Output the (X, Y) coordinate of the center of the cell containing the given text.  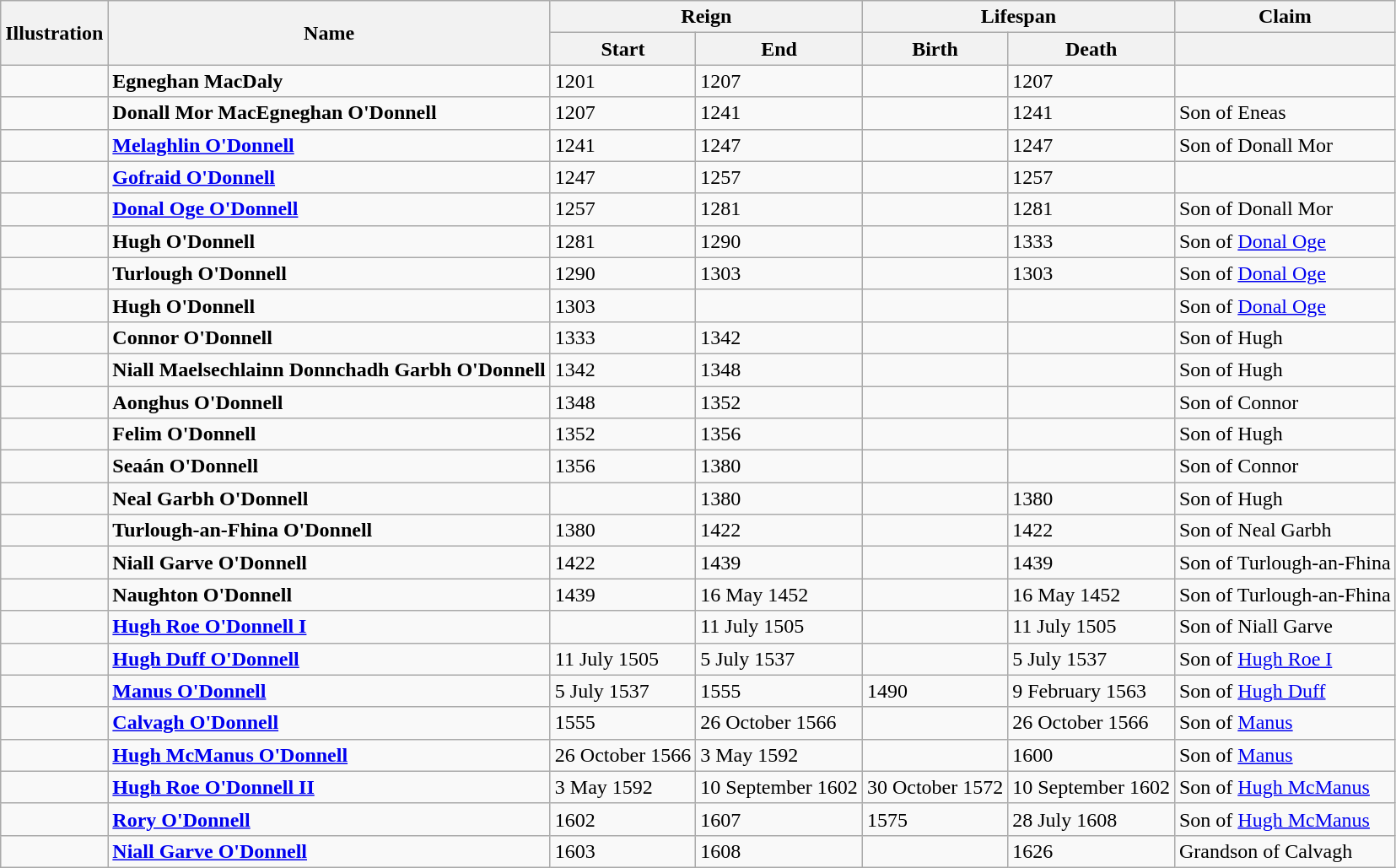
Turlough O'Donnell (329, 273)
Donall Mor MacEgneghan O'Donnell (329, 113)
Son of Niall Garve (1285, 627)
1607 (779, 819)
Hugh Duff O'Donnell (329, 659)
Donal Oge O'Donnell (329, 209)
Neal Garbh O'Donnell (329, 499)
Hugh Roe O'Donnell II (329, 787)
1602 (623, 819)
Turlough-an-Fhina O'Donnell (329, 531)
Son of Hugh Duff (1285, 691)
Gofraid O'Donnell (329, 177)
Hugh McManus O'Donnell (329, 755)
Death (1091, 49)
Lifespan (1018, 17)
1626 (1091, 851)
Start (623, 49)
Hugh Roe O'Donnell I (329, 627)
Birth (935, 49)
30 October 1572 (935, 787)
1600 (1091, 755)
Aonghus O'Donnell (329, 402)
1201 (623, 81)
Reign (706, 17)
1603 (623, 851)
Manus O'Donnell (329, 691)
Felim O'Donnell (329, 434)
Naughton O'Donnell (329, 595)
Grandson of Calvagh (1285, 851)
1490 (935, 691)
Name (329, 33)
Egneghan MacDaly (329, 81)
Seaán O'Donnell (329, 466)
1608 (779, 851)
Son of Neal Garbh (1285, 531)
Calvagh O'Donnell (329, 723)
Niall Maelsechlainn Donnchadh Garbh O'Donnell (329, 369)
Connor O'Donnell (329, 337)
28 July 1608 (1091, 819)
Claim (1285, 17)
End (779, 49)
Son of Hugh Roe I (1285, 659)
9 February 1563 (1091, 691)
1575 (935, 819)
Rory O'Donnell (329, 819)
Son of Eneas (1285, 113)
Melaghlin O'Donnell (329, 145)
Illustration (54, 33)
